Scan for the cell matching the given text and deliver its (X, Y) coordinate at center. 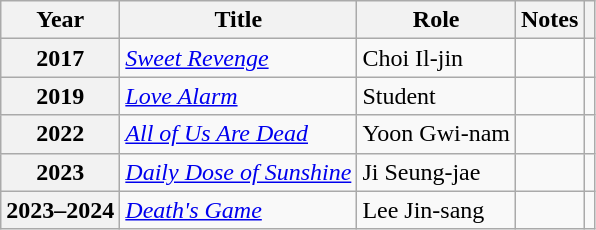
Death's Game (238, 210)
2023 (60, 172)
Choi Il-jin (436, 58)
Ji Seung-jae (436, 172)
2022 (60, 134)
Sweet Revenge (238, 58)
Lee Jin-sang (436, 210)
Yoon Gwi-nam (436, 134)
Daily Dose of Sunshine (238, 172)
All of Us Are Dead (238, 134)
Title (238, 20)
Love Alarm (238, 96)
2017 (60, 58)
2023–2024 (60, 210)
Student (436, 96)
Notes (550, 20)
Year (60, 20)
2019 (60, 96)
Role (436, 20)
